Locate the cell with the specified text and output its [x, y] center coordinate. 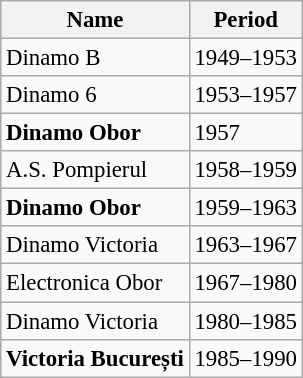
Electronica Obor [95, 283]
Name [95, 20]
1953–1957 [246, 95]
1949–1953 [246, 58]
Victoria București [95, 358]
Period [246, 20]
Dinamo B [95, 58]
1958–1959 [246, 170]
1980–1985 [246, 321]
1963–1967 [246, 245]
A.S. Pompierul [95, 170]
1985–1990 [246, 358]
1967–1980 [246, 283]
1957 [246, 133]
1959–1963 [246, 208]
Dinamo 6 [95, 95]
